Capture the cell that displays the provided text and extract its [x, y] central coordinate. 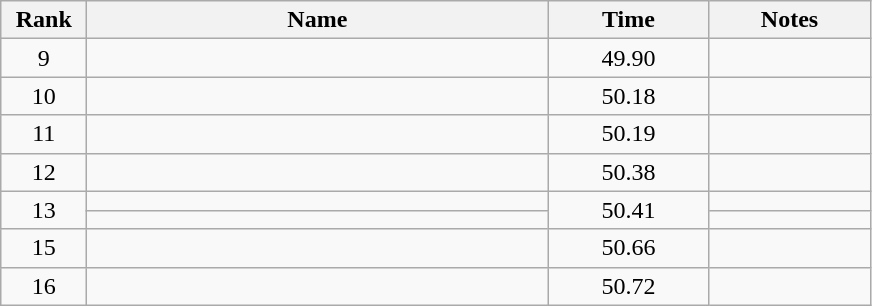
9 [44, 58]
11 [44, 134]
50.18 [628, 96]
50.19 [628, 134]
Name [318, 20]
12 [44, 172]
15 [44, 248]
Notes [790, 20]
50.41 [628, 210]
Rank [44, 20]
13 [44, 210]
10 [44, 96]
49.90 [628, 58]
50.66 [628, 248]
16 [44, 286]
50.38 [628, 172]
50.72 [628, 286]
Time [628, 20]
